Detect which cell encompasses the target text, then output its [X, Y] center coordinate. 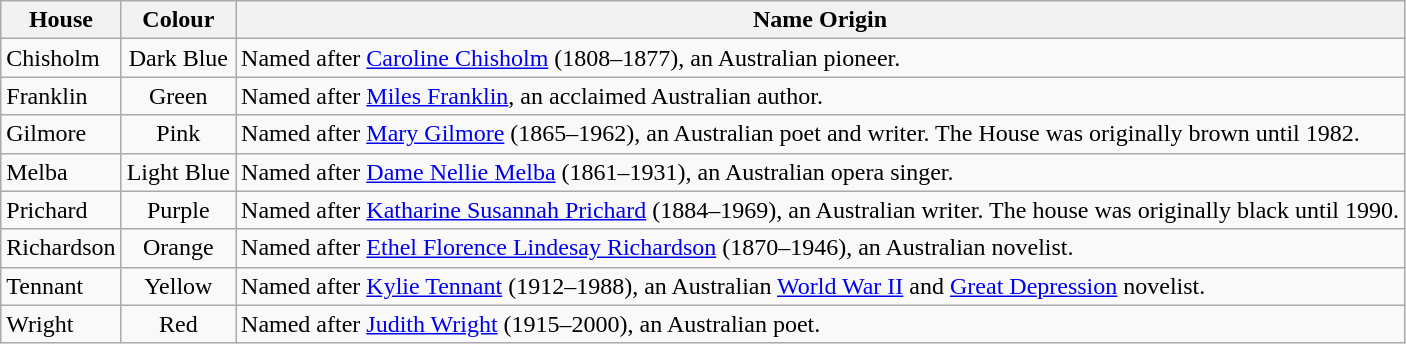
Orange [178, 248]
Green [178, 96]
Named after Miles Franklin, an acclaimed Australian author. [820, 96]
Gilmore [61, 134]
Dark Blue [178, 58]
Named after Judith Wright (1915–2000), an Australian poet. [820, 324]
Chisholm [61, 58]
Name Origin [820, 20]
Purple [178, 210]
Tennant [61, 286]
Named after Dame Nellie Melba (1861–1931), an Australian opera singer. [820, 172]
Colour [178, 20]
Red [178, 324]
Named after Kylie Tennant (1912–1988), an Australian World War II and Great Depression novelist. [820, 286]
Wright [61, 324]
Franklin [61, 96]
Yellow [178, 286]
Melba [61, 172]
House [61, 20]
Light Blue [178, 172]
Pink [178, 134]
Named after Katharine Susannah Prichard (1884–1969), an Australian writer. The house was originally black until 1990. [820, 210]
Named after Mary Gilmore (1865–1962), an Australian poet and writer. The House was originally brown until 1982. [820, 134]
Named after Ethel Florence Lindesay Richardson (1870–1946), an Australian novelist. [820, 248]
Named after Caroline Chisholm (1808–1877), an Australian pioneer. [820, 58]
Prichard [61, 210]
Richardson [61, 248]
